Detect which cell encompasses the target text, then output its [X, Y] center coordinate. 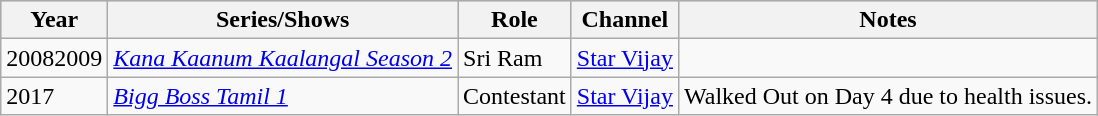
20082009 [54, 58]
Walked Out on Day 4 due to health issues. [888, 96]
2017 [54, 96]
Series/Shows [283, 20]
Contestant [515, 96]
Kana Kaanum Kaalangal Season 2 [283, 58]
Bigg Boss Tamil 1 [283, 96]
Notes [888, 20]
Channel [624, 20]
Sri Ram [515, 58]
Year [54, 20]
Role [515, 20]
